Search for the cell housing the specified text and yield its [x, y] center coordinate. 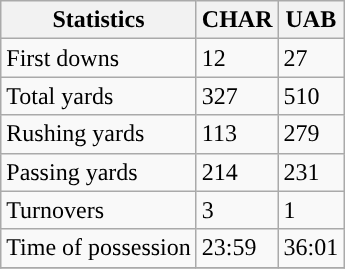
CHAR [237, 20]
UAB [311, 20]
27 [311, 58]
113 [237, 134]
3 [237, 210]
279 [311, 134]
23:59 [237, 248]
36:01 [311, 248]
Passing yards [99, 172]
Statistics [99, 20]
327 [237, 96]
Total yards [99, 96]
Time of possession [99, 248]
Turnovers [99, 210]
214 [237, 172]
1 [311, 210]
12 [237, 58]
Rushing yards [99, 134]
First downs [99, 58]
510 [311, 96]
231 [311, 172]
